Locate the cell with the specified text and output its [X, Y] center coordinate. 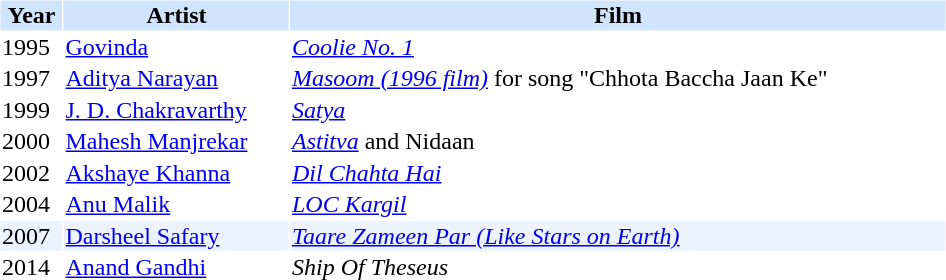
Film [618, 15]
2004 [31, 205]
Satya [618, 110]
1997 [31, 79]
2007 [31, 236]
Year [31, 15]
Masoom (1996 film) for song "Chhota Baccha Jaan Ke" [618, 79]
1995 [31, 47]
Taare Zameen Par (Like Stars on Earth) [618, 236]
2002 [31, 173]
Darsheel Safary [176, 236]
Govinda [176, 47]
LOC Kargil [618, 205]
Coolie No. 1 [618, 47]
Akshaye Khanna [176, 173]
J. D. Chakravarthy [176, 110]
Dil Chahta Hai [618, 173]
1999 [31, 110]
Anu Malik [176, 205]
Aditya Narayan [176, 79]
Mahesh Manjrekar [176, 141]
Artist [176, 15]
Astitva and Nidaan [618, 141]
2000 [31, 141]
